Search for the cell housing the specified text and yield its (x, y) center coordinate. 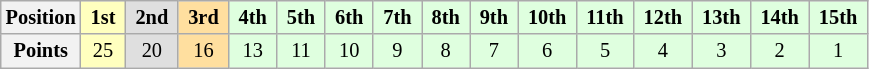
3rd (203, 17)
2 (779, 51)
7th (397, 17)
1st (104, 17)
12th (663, 17)
10th (547, 17)
6 (547, 51)
10 (349, 51)
7 (494, 51)
4th (253, 17)
16 (203, 51)
Points (41, 51)
11th (604, 17)
4 (663, 51)
9th (494, 17)
25 (104, 51)
11 (301, 51)
Position (41, 17)
8th (446, 17)
6th (349, 17)
1 (838, 51)
3 (721, 51)
2nd (152, 17)
15th (838, 17)
14th (779, 17)
5 (604, 51)
20 (152, 51)
13th (721, 17)
9 (397, 51)
5th (301, 17)
13 (253, 51)
8 (446, 51)
